Output the (x, y) coordinate of the center of the cell containing the given text.  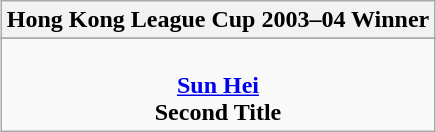
Hong Kong League Cup 2003–04 Winner (218, 20)
Sun HeiSecond Title (218, 85)
